Scan for the cell matching the given text and deliver its [x, y] coordinate at center. 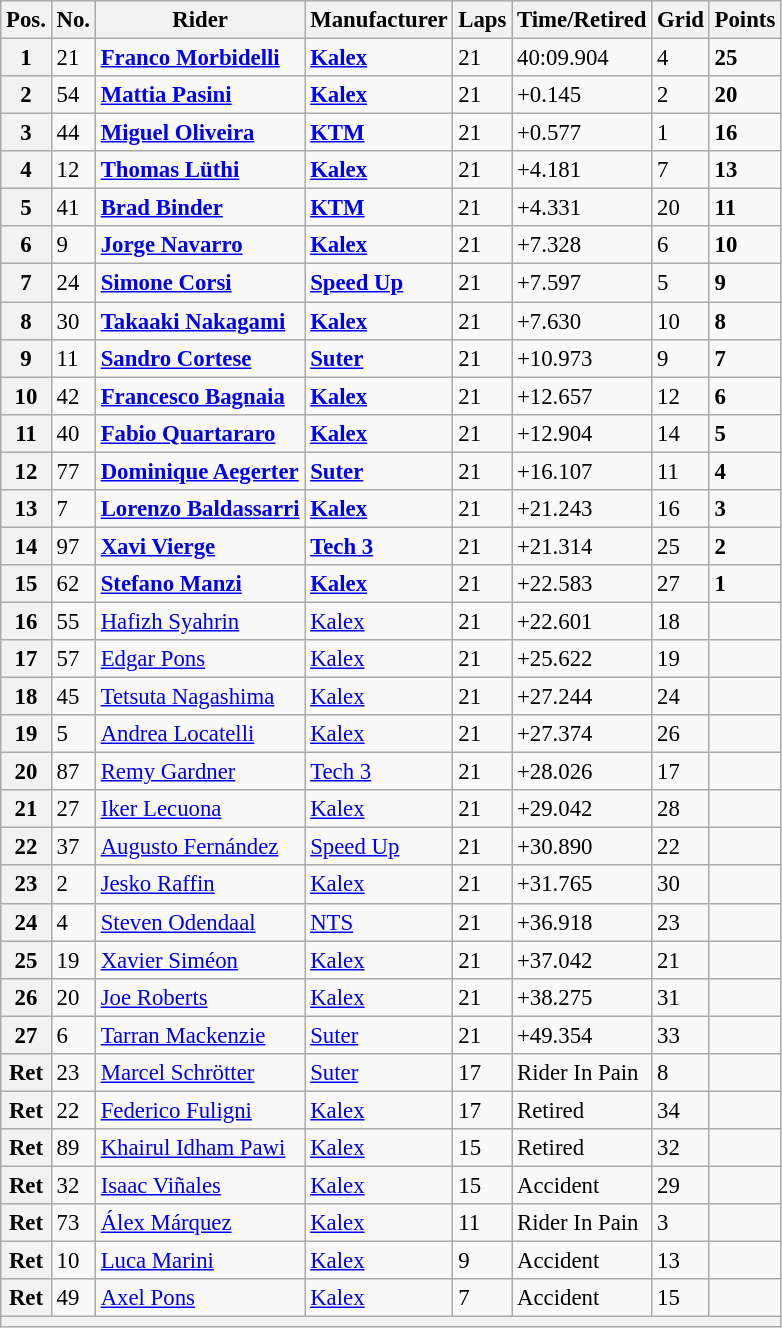
Francesco Bagnaia [200, 396]
41 [73, 208]
Andrea Locatelli [200, 734]
Tetsuta Nagashima [200, 697]
+27.374 [582, 734]
Steven Odendaal [200, 922]
Fabio Quartararo [200, 433]
87 [73, 772]
Pos. [26, 20]
Time/Retired [582, 20]
Remy Gardner [200, 772]
Miguel Oliveira [200, 133]
+22.583 [582, 584]
+12.657 [582, 396]
+38.275 [582, 997]
45 [73, 697]
Simone Corsi [200, 283]
Augusto Fernández [200, 847]
42 [73, 396]
Isaac Viñales [200, 1185]
+12.904 [582, 433]
77 [73, 471]
+28.026 [582, 772]
49 [73, 1298]
Federico Fuligni [200, 1110]
54 [73, 95]
Manufacturer [379, 20]
Stefano Manzi [200, 584]
40:09.904 [582, 58]
Points [744, 20]
+7.597 [582, 283]
Franco Morbidelli [200, 58]
+30.890 [582, 847]
Hafizh Syahrin [200, 621]
Tarran Mackenzie [200, 1035]
44 [73, 133]
73 [73, 1223]
Brad Binder [200, 208]
Khairul Idham Pawi [200, 1148]
+25.622 [582, 659]
Thomas Lüthi [200, 170]
+27.244 [582, 697]
28 [680, 809]
Rider [200, 20]
+21.314 [582, 546]
Edgar Pons [200, 659]
55 [73, 621]
33 [680, 1035]
Laps [482, 20]
Joe Roberts [200, 997]
+31.765 [582, 885]
+10.973 [582, 358]
97 [73, 546]
+49.354 [582, 1035]
Jorge Navarro [200, 245]
37 [73, 847]
+37.042 [582, 960]
+4.331 [582, 208]
No. [73, 20]
29 [680, 1185]
Iker Lecuona [200, 809]
57 [73, 659]
+29.042 [582, 809]
+22.601 [582, 621]
+36.918 [582, 922]
Jesko Raffin [200, 885]
Grid [680, 20]
34 [680, 1110]
Axel Pons [200, 1298]
62 [73, 584]
+4.181 [582, 170]
Xavier Siméon [200, 960]
31 [680, 997]
Mattia Pasini [200, 95]
Sandro Cortese [200, 358]
+7.630 [582, 321]
NTS [379, 922]
Xavi Vierge [200, 546]
+21.243 [582, 509]
40 [73, 433]
Dominique Aegerter [200, 471]
Álex Márquez [200, 1223]
89 [73, 1148]
+16.107 [582, 471]
Luca Marini [200, 1261]
+0.577 [582, 133]
+7.328 [582, 245]
Marcel Schrötter [200, 1073]
Takaaki Nakagami [200, 321]
+0.145 [582, 95]
Lorenzo Baldassarri [200, 509]
